Search for the cell housing the specified text and yield its [X, Y] center coordinate. 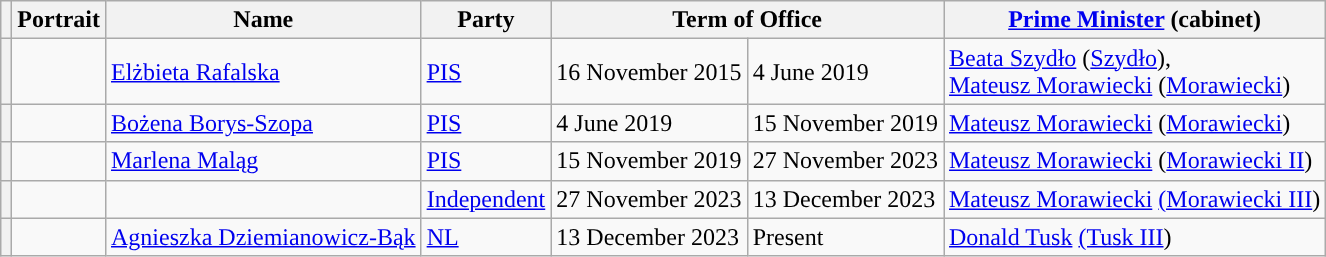
Bożena Borys-Szopa [263, 123]
Beata Szydło (Szydło),Mateusz Morawiecki (Morawiecki) [1135, 72]
16 November 2015 [649, 72]
Name [263, 20]
NL [486, 237]
Mateusz Morawiecki (Morawiecki III) [1135, 199]
Elżbieta Rafalska [263, 72]
Portrait [59, 20]
Marlena Maląg [263, 161]
Donald Tusk (Tusk III) [1135, 237]
Party [486, 20]
Mateusz Morawiecki (Morawiecki) [1135, 123]
Prime Minister (cabinet) [1135, 20]
Mateusz Morawiecki (Morawiecki II) [1135, 161]
Independent [486, 199]
Present [845, 237]
Term of Office [748, 20]
Agnieszka Dziemianowicz-Bąk [263, 237]
